Return [X, Y] of the center of cell containing provided text 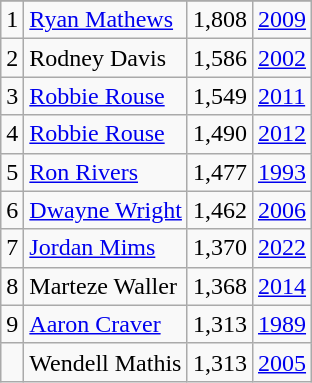
2014 [282, 286]
7 [12, 248]
2022 [282, 248]
5 [12, 172]
1,549 [220, 96]
1 [12, 20]
1,370 [220, 248]
Dwayne Wright [106, 210]
Aaron Craver [106, 324]
2005 [282, 362]
Marteze Waller [106, 286]
Rodney Davis [106, 58]
9 [12, 324]
Jordan Mims [106, 248]
4 [12, 134]
1989 [282, 324]
2 [12, 58]
1,477 [220, 172]
2002 [282, 58]
8 [12, 286]
1,586 [220, 58]
6 [12, 210]
2011 [282, 96]
Ryan Mathews [106, 20]
1,462 [220, 210]
1,490 [220, 134]
1993 [282, 172]
2006 [282, 210]
Wendell Mathis [106, 362]
1,808 [220, 20]
2012 [282, 134]
1,368 [220, 286]
Ron Rivers [106, 172]
3 [12, 96]
2009 [282, 20]
